Output the (x, y) coordinate of the center of the cell containing the given text.  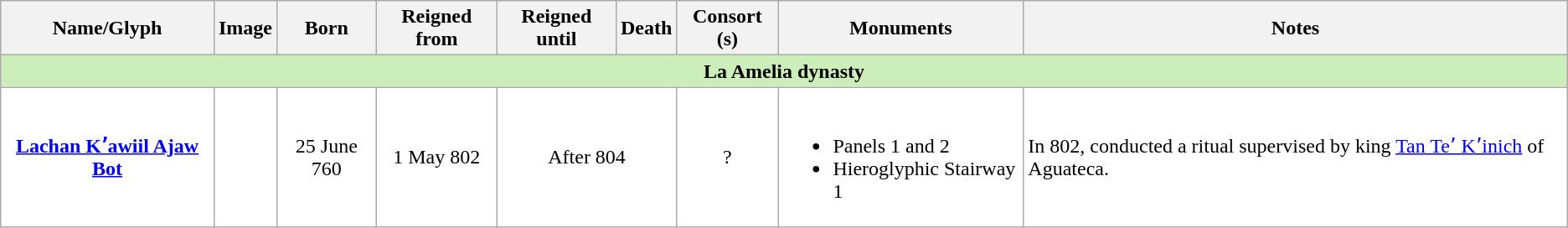
In 802, conducted a ritual supervised by king Tan Teʼ Kʼinich of Aguateca. (1295, 158)
Born (327, 28)
Death (646, 28)
Lachan Kʼawiil Ajaw Bot (107, 158)
After 804 (586, 158)
Notes (1295, 28)
1 May 802 (436, 158)
25 June 760 (327, 158)
Consort (s) (727, 28)
? (727, 158)
La Amelia dynasty (784, 71)
Monuments (901, 28)
Reigned from (436, 28)
Reigned until (556, 28)
Name/Glyph (107, 28)
Image (245, 28)
Panels 1 and 2Hieroglyphic Stairway 1 (901, 158)
